For the text-containing cell, return its midpoint in [x, y] coordinate format. 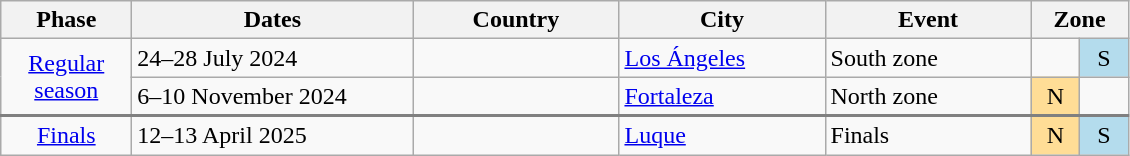
City [722, 20]
Zone [1080, 20]
Luque [722, 136]
Phase [66, 20]
24–28 July 2024 [272, 58]
Regularseason [66, 78]
Fortaleza [722, 96]
Country [516, 20]
12–13 April 2025 [272, 136]
South zone [928, 58]
Dates [272, 20]
Los Ángeles [722, 58]
North zone [928, 96]
Event [928, 20]
6–10 November 2024 [272, 96]
